From the cell containing the given text, extract its center point as (X, Y) coordinate. 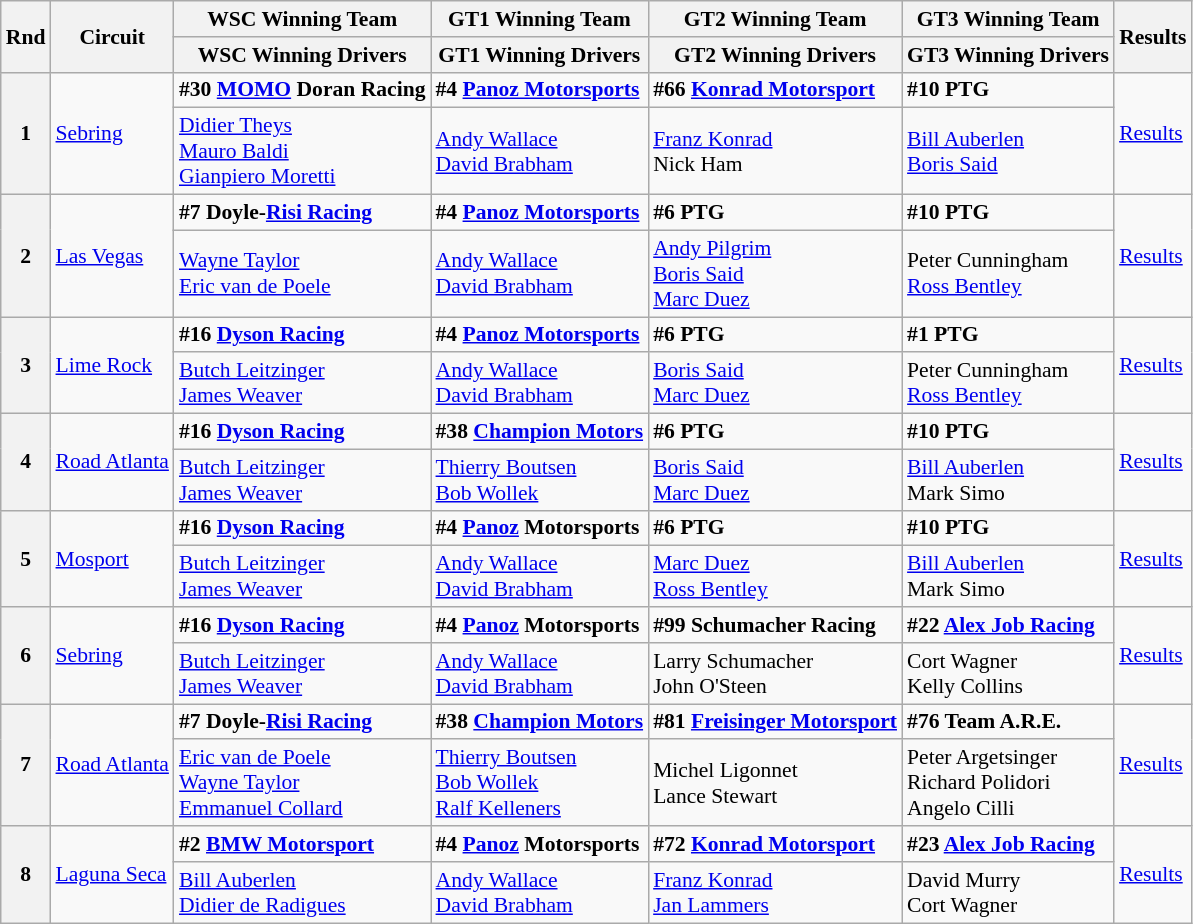
GT1 Winning Drivers (539, 55)
GT3 Winning Drivers (1008, 55)
5 (26, 558)
8 (26, 874)
Thierry Boutsen Bob Wollek Ralf Kelleners (539, 784)
Circuit (112, 36)
Andy Pilgrim Boris Said Marc Duez (775, 274)
Las Vegas (112, 256)
Didier Theys Mauro Baldi Gianpiero Moretti (302, 152)
WSC Winning Team (302, 19)
2 (26, 256)
WSC Winning Drivers (302, 55)
Franz Konrad Nick Ham (775, 152)
#30 MOMO Doran Racing (302, 90)
6 (26, 656)
Rnd (26, 36)
3 (26, 366)
Bill Auberlen Didier de Radigues (302, 892)
GT3 Winning Team (1008, 19)
Peter Argetsinger Richard Polidori Angelo Cilli (1008, 784)
Laguna Seca (112, 874)
Thierry Boutsen Bob Wollek (539, 480)
#99 Schumacher Racing (775, 625)
Eric van de Poele Wayne Taylor Emmanuel Collard (302, 784)
GT1 Winning Team (539, 19)
Michel Ligonnet Lance Stewart (775, 784)
Cort Wagner Kelly Collins (1008, 674)
David Murry Cort Wagner (1008, 892)
7 (26, 765)
#2 BMW Motorsport (302, 844)
Bill Auberlen Boris Said (1008, 152)
4 (26, 462)
Larry Schumacher John O'Steen (775, 674)
Franz Konrad Jan Lammers (775, 892)
Marc Duez Ross Bentley (775, 576)
1 (26, 133)
#23 Alex Job Racing (1008, 844)
#1 PTG (1008, 335)
Wayne Taylor Eric van de Poele (302, 274)
#66 Konrad Motorsport (775, 90)
Lime Rock (112, 366)
#22 Alex Job Racing (1008, 625)
#76 Team A.R.E. (1008, 722)
GT2 Winning Team (775, 19)
GT2 Winning Drivers (775, 55)
#72 Konrad Motorsport (775, 844)
#81 Freisinger Motorsport (775, 722)
Mosport (112, 558)
